Identify which cell holds the provided text, then report its (X, Y) central coordinate. 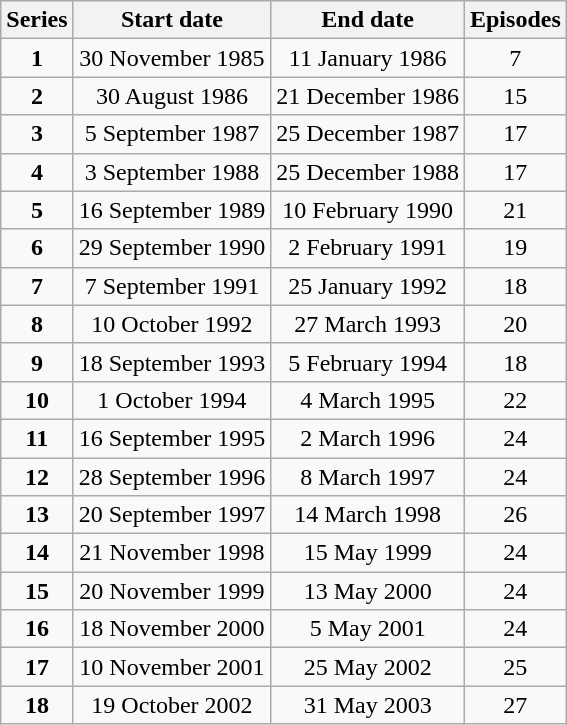
7 September 1991 (172, 286)
3 September 1988 (172, 172)
4 March 1995 (368, 400)
18 September 1993 (172, 362)
21 December 1986 (368, 96)
Start date (172, 20)
10 (37, 400)
14 March 1998 (368, 515)
22 (515, 400)
19 (515, 248)
1 (37, 58)
31 May 2003 (368, 705)
27 (515, 705)
8 March 1997 (368, 477)
25 December 1988 (368, 172)
Episodes (515, 20)
26 (515, 515)
5 September 1987 (172, 134)
5 February 1994 (368, 362)
5 (37, 210)
30 November 1985 (172, 58)
3 (37, 134)
15 May 1999 (368, 553)
29 September 1990 (172, 248)
25 May 2002 (368, 667)
2 (37, 96)
16 September 1989 (172, 210)
28 September 1996 (172, 477)
11 (37, 438)
20 November 1999 (172, 591)
19 October 2002 (172, 705)
13 (37, 515)
30 August 1986 (172, 96)
18 November 2000 (172, 629)
13 May 2000 (368, 591)
5 May 2001 (368, 629)
27 March 1993 (368, 324)
10 November 2001 (172, 667)
10 October 1992 (172, 324)
2 March 1996 (368, 438)
16 September 1995 (172, 438)
12 (37, 477)
1 October 1994 (172, 400)
14 (37, 553)
20 September 1997 (172, 515)
25 December 1987 (368, 134)
Series (37, 20)
4 (37, 172)
6 (37, 248)
21 November 1998 (172, 553)
20 (515, 324)
8 (37, 324)
25 (515, 667)
11 January 1986 (368, 58)
2 February 1991 (368, 248)
21 (515, 210)
16 (37, 629)
10 February 1990 (368, 210)
9 (37, 362)
25 January 1992 (368, 286)
End date (368, 20)
